Extract the (x, y) coordinate from the center of the cell holding the provided text.  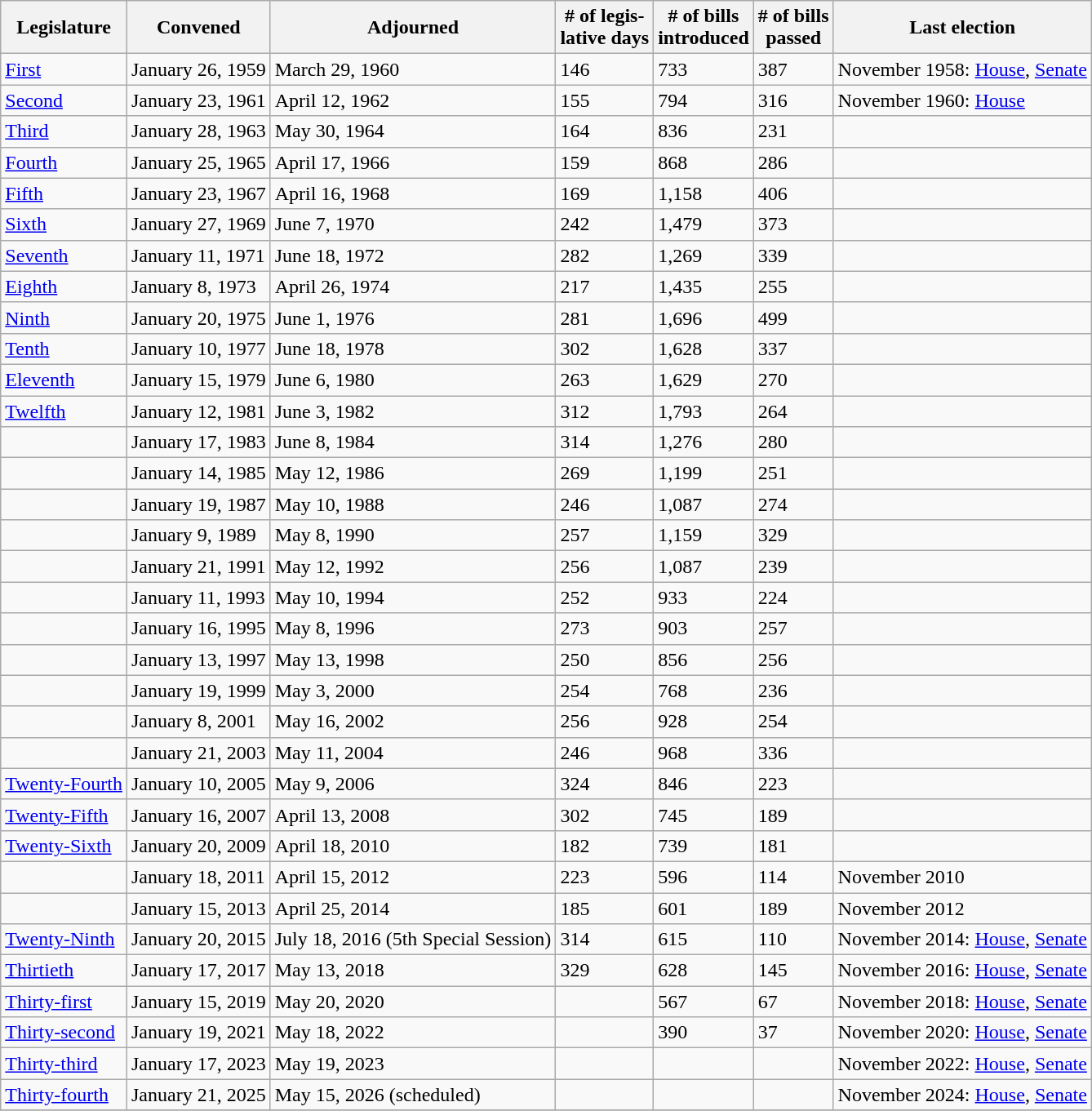
733 (704, 69)
May 12, 1992 (413, 567)
March 29, 1960 (413, 69)
January 15, 2013 (198, 909)
May 15, 2026 (scheduled) (413, 1095)
Adjourned (413, 28)
January 16, 2007 (198, 815)
Third (64, 131)
1,628 (704, 349)
263 (605, 380)
601 (704, 909)
406 (793, 193)
145 (793, 971)
April 12, 1962 (413, 100)
185 (605, 909)
January 10, 2005 (198, 784)
164 (605, 131)
1,696 (704, 318)
January 18, 2011 (198, 877)
November 1958: House, Senate (962, 69)
# of billsintroduced (704, 28)
628 (704, 971)
390 (704, 1033)
January 11, 1971 (198, 256)
251 (793, 473)
270 (793, 380)
1,276 (704, 442)
250 (605, 660)
114 (793, 877)
Legislature (64, 28)
November 2024: House, Senate (962, 1095)
July 18, 2016 (5th Special Session) (413, 940)
January 19, 1987 (198, 504)
May 10, 1994 (413, 598)
November 2012 (962, 909)
499 (793, 318)
January 9, 1989 (198, 536)
January 28, 1963 (198, 131)
745 (704, 815)
January 14, 1985 (198, 473)
June 6, 1980 (413, 380)
January 8, 1973 (198, 287)
May 8, 1990 (413, 536)
May 18, 2022 (413, 1033)
# of billspassed (793, 28)
May 12, 1986 (413, 473)
May 3, 2000 (413, 691)
Twenty-Ninth (64, 940)
January 8, 2001 (198, 722)
Fifth (64, 193)
387 (793, 69)
January 17, 2017 (198, 971)
169 (605, 193)
159 (605, 162)
May 11, 2004 (413, 753)
181 (793, 846)
April 26, 1974 (413, 287)
January 13, 1997 (198, 660)
339 (793, 256)
May 16, 2002 (413, 722)
846 (704, 784)
Second (64, 100)
1,269 (704, 256)
1,479 (704, 224)
June 3, 1982 (413, 411)
282 (605, 256)
224 (793, 598)
286 (793, 162)
January 23, 1961 (198, 100)
Fourth (64, 162)
Eighth (64, 287)
June 18, 1978 (413, 349)
903 (704, 629)
567 (704, 1002)
274 (793, 504)
1,435 (704, 287)
280 (793, 442)
June 8, 1984 (413, 442)
794 (704, 100)
836 (704, 131)
615 (704, 940)
273 (605, 629)
236 (793, 691)
January 21, 2025 (198, 1095)
968 (704, 753)
January 19, 1999 (198, 691)
May 8, 1996 (413, 629)
928 (704, 722)
1,793 (704, 411)
Eleventh (64, 380)
337 (793, 349)
1,158 (704, 193)
April 18, 2010 (413, 846)
373 (793, 224)
November 1960: House (962, 100)
November 2010 (962, 877)
January 11, 1993 (198, 598)
January 26, 1959 (198, 69)
324 (605, 784)
1,159 (704, 536)
April 13, 2008 (413, 815)
739 (704, 846)
281 (605, 318)
Twenty-Fifth (64, 815)
January 17, 2023 (198, 1064)
January 25, 1965 (198, 162)
264 (793, 411)
January 17, 1983 (198, 442)
933 (704, 598)
January 20, 2009 (198, 846)
April 25, 2014 (413, 909)
Thirty-fourth (64, 1095)
312 (605, 411)
November 2014: House, Senate (962, 940)
868 (704, 162)
April 16, 1968 (413, 193)
Last election (962, 28)
Thirty-second (64, 1033)
November 2020: House, Senate (962, 1033)
January 15, 1979 (198, 380)
First (64, 69)
1,629 (704, 380)
January 21, 1991 (198, 567)
May 13, 1998 (413, 660)
Thirtieth (64, 971)
182 (605, 846)
Thirty-third (64, 1064)
217 (605, 287)
Thirty-first (64, 1002)
June 7, 1970 (413, 224)
146 (605, 69)
January 12, 1981 (198, 411)
# of legis-lative days (605, 28)
155 (605, 100)
231 (793, 131)
Twenty-Sixth (64, 846)
110 (793, 940)
January 27, 1969 (198, 224)
856 (704, 660)
Ninth (64, 318)
255 (793, 287)
May 19, 2023 (413, 1064)
1,199 (704, 473)
316 (793, 100)
67 (793, 1002)
January 10, 1977 (198, 349)
April 17, 1966 (413, 162)
Twenty-Fourth (64, 784)
April 15, 2012 (413, 877)
January 23, 1967 (198, 193)
January 20, 2015 (198, 940)
June 18, 1972 (413, 256)
May 13, 2018 (413, 971)
Seventh (64, 256)
January 21, 2003 (198, 753)
336 (793, 753)
June 1, 1976 (413, 318)
January 16, 1995 (198, 629)
269 (605, 473)
November 2022: House, Senate (962, 1064)
January 15, 2019 (198, 1002)
Convened (198, 28)
January 19, 2021 (198, 1033)
May 10, 1988 (413, 504)
768 (704, 691)
Tenth (64, 349)
Twelfth (64, 411)
November 2018: House, Senate (962, 1002)
242 (605, 224)
Sixth (64, 224)
November 2016: House, Senate (962, 971)
596 (704, 877)
May 30, 1964 (413, 131)
January 20, 1975 (198, 318)
239 (793, 567)
252 (605, 598)
37 (793, 1033)
May 20, 2020 (413, 1002)
May 9, 2006 (413, 784)
